Return (X, Y) of the center of cell containing provided text 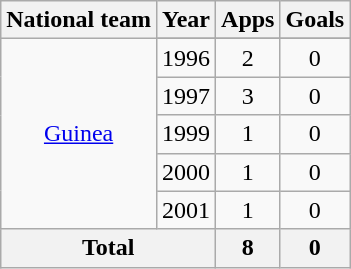
2001 (186, 210)
8 (248, 248)
Year (186, 20)
Total (108, 248)
Apps (248, 20)
Guinea (79, 134)
3 (248, 96)
1997 (186, 96)
Goals (315, 20)
1999 (186, 134)
1996 (186, 58)
2000 (186, 172)
2 (248, 58)
National team (79, 20)
